Capture the cell that displays the provided text and extract its (X, Y) central coordinate. 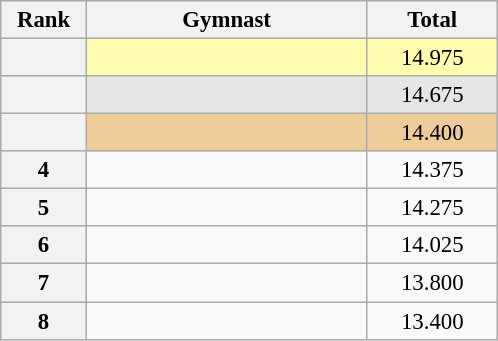
14.025 (432, 245)
4 (44, 170)
7 (44, 283)
6 (44, 245)
14.375 (432, 170)
5 (44, 208)
14.975 (432, 58)
14.400 (432, 133)
8 (44, 321)
Gymnast (226, 20)
13.800 (432, 283)
Rank (44, 20)
Total (432, 20)
14.275 (432, 208)
13.400 (432, 321)
14.675 (432, 95)
